Output the (X, Y) coordinate of the center of the cell containing the given text.  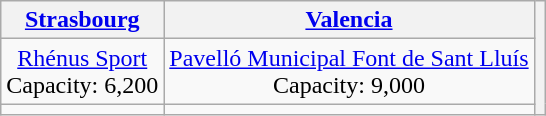
Strasbourg (82, 20)
Pavelló Municipal Font de Sant LluísCapacity: 9,000 (349, 72)
Valencia (349, 20)
Rhénus SportCapacity: 6,200 (82, 72)
